Search for the cell housing the specified text and yield its (X, Y) center coordinate. 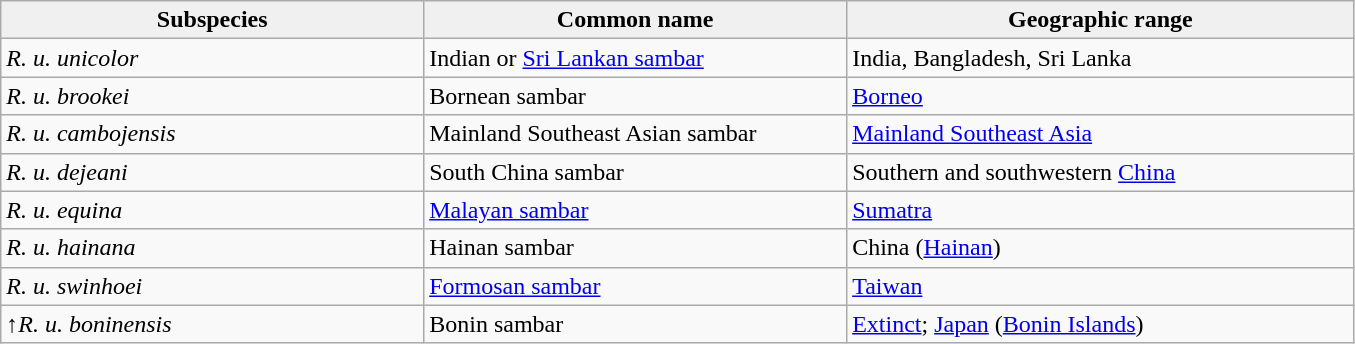
Subspecies (212, 20)
R. u. swinhoei (212, 286)
Formosan sambar (636, 286)
R. u. cambojensis (212, 134)
India, Bangladesh, Sri Lanka (1101, 58)
Sumatra (1101, 210)
R. u. equina (212, 210)
Malayan sambar (636, 210)
Hainan sambar (636, 248)
Mainland Southeast Asia (1101, 134)
South China sambar (636, 172)
Bonin sambar (636, 324)
Indian or Sri Lankan sambar (636, 58)
Common name (636, 20)
R. u. brookei (212, 96)
China (Hainan) (1101, 248)
Bornean sambar (636, 96)
Extinct; Japan (Bonin Islands) (1101, 324)
Geographic range (1101, 20)
↑R. u. boninensis (212, 324)
Borneo (1101, 96)
Mainland Southeast Asian sambar (636, 134)
Taiwan (1101, 286)
R. u. hainana (212, 248)
Southern and southwestern China (1101, 172)
R. u. dejeani (212, 172)
R. u. unicolor (212, 58)
